Extract the (x, y) coordinate from the center of the cell holding the provided text.  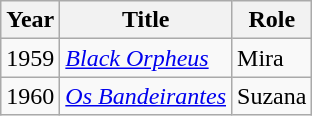
1960 (30, 96)
1959 (30, 58)
Role (272, 20)
Year (30, 20)
Suzana (272, 96)
Title (146, 20)
Black Orpheus (146, 58)
Os Bandeirantes (146, 96)
Mira (272, 58)
